Search for the cell housing the specified text and yield its [X, Y] center coordinate. 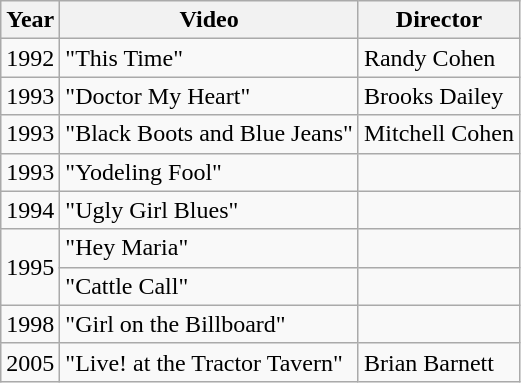
"Hey Maria" [210, 248]
Video [210, 20]
Randy Cohen [438, 58]
"Girl on the Billboard" [210, 324]
"Black Boots and Blue Jeans" [210, 134]
"Live! at the Tractor Tavern" [210, 362]
1994 [30, 210]
1992 [30, 58]
Year [30, 20]
"This Time" [210, 58]
1998 [30, 324]
1995 [30, 267]
"Doctor My Heart" [210, 96]
2005 [30, 362]
"Ugly Girl Blues" [210, 210]
Brooks Dailey [438, 96]
Director [438, 20]
"Cattle Call" [210, 286]
"Yodeling Fool" [210, 172]
Brian Barnett [438, 362]
Mitchell Cohen [438, 134]
